Return [x, y] of the center of cell containing provided text 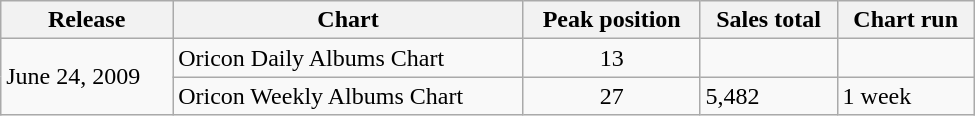
June 24, 2009 [87, 77]
Release [87, 20]
Chart [348, 20]
Oricon Daily Albums Chart [348, 58]
Oricon Weekly Albums Chart [348, 96]
1 week [906, 96]
5,482 [768, 96]
Peak position [612, 20]
Sales total [768, 20]
13 [612, 58]
27 [612, 96]
Chart run [906, 20]
